For the text-containing cell, return its midpoint in (x, y) coordinate format. 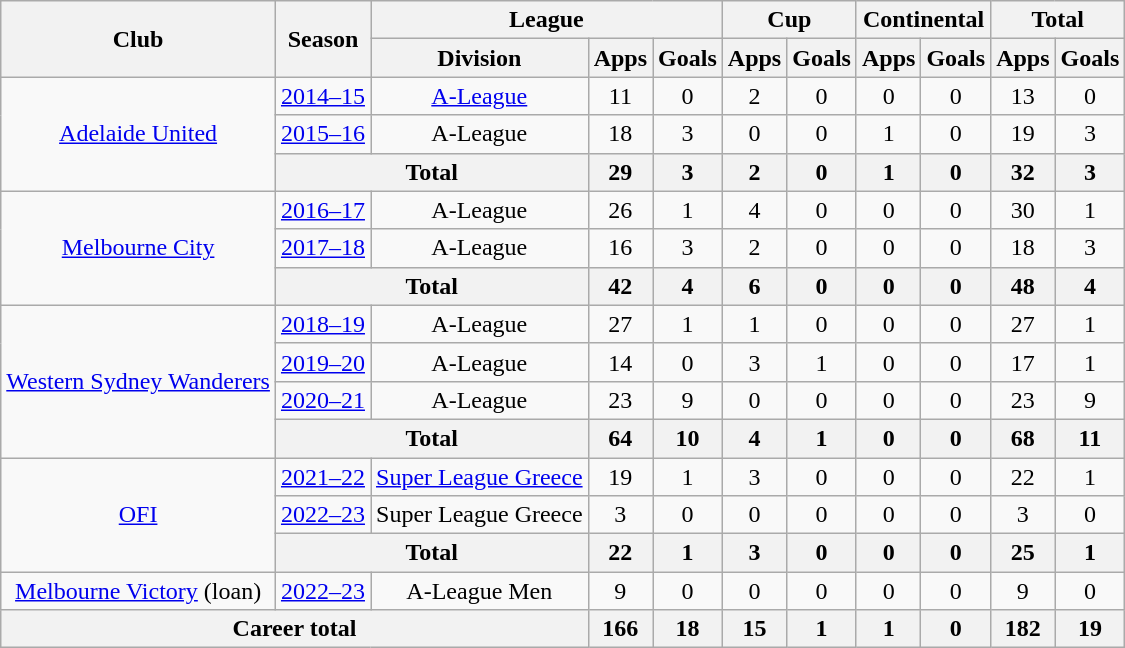
182 (1023, 629)
32 (1023, 172)
6 (754, 286)
17 (1023, 362)
Season (322, 39)
2019–20 (322, 362)
Continental (923, 20)
15 (754, 629)
League (546, 20)
26 (620, 210)
42 (620, 286)
2015–16 (322, 134)
16 (620, 248)
166 (620, 629)
Club (138, 39)
Division (479, 58)
Melbourne City (138, 248)
A-League Men (479, 591)
64 (620, 438)
2018–19 (322, 324)
68 (1023, 438)
10 (688, 438)
2014–15 (322, 96)
25 (1023, 553)
30 (1023, 210)
14 (620, 362)
Adelaide United (138, 134)
2016–17 (322, 210)
29 (620, 172)
Career total (294, 629)
OFI (138, 515)
Melbourne Victory (loan) (138, 591)
Cup (789, 20)
13 (1023, 96)
Western Sydney Wanderers (138, 381)
2020–21 (322, 400)
48 (1023, 286)
2017–18 (322, 248)
2021–22 (322, 477)
